Return (X, Y) of the center of cell containing provided text 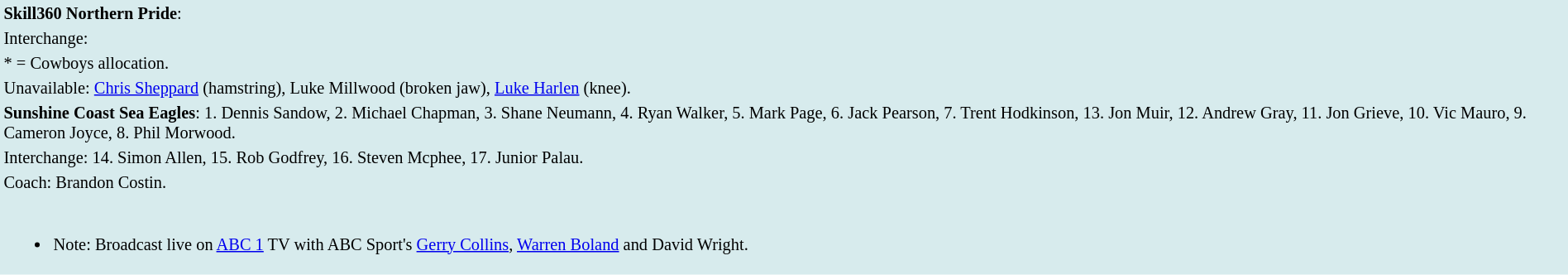
Interchange: (784, 38)
Note: Broadcast live on ABC 1 TV with ABC Sport's Gerry Collins, Warren Boland and David Wright. (784, 234)
* = Cowboys allocation. (784, 63)
Interchange: 14. Simon Allen, 15. Rob Godfrey, 16. Steven Mcphee, 17. Junior Palau. (784, 157)
Unavailable: Chris Sheppard (hamstring), Luke Millwood (broken jaw), Luke Harlen (knee). (784, 88)
Skill360 Northern Pride: (784, 13)
Coach: Brandon Costin. (784, 182)
